Extract the (x, y) coordinate from the center of the cell holding the provided text.  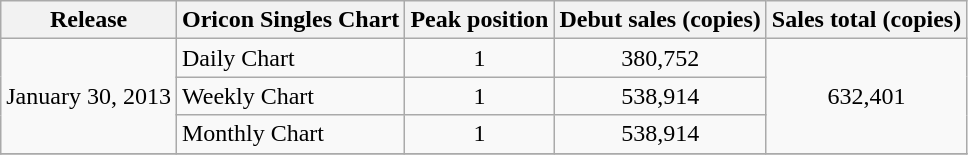
380,752 (660, 58)
Peak position (480, 20)
Oricon Singles Chart (290, 20)
632,401 (866, 96)
Debut sales (copies) (660, 20)
Release (89, 20)
Monthly Chart (290, 134)
Weekly Chart (290, 96)
January 30, 2013 (89, 96)
Sales total (copies) (866, 20)
Daily Chart (290, 58)
